Find where the given text appears and provide that cell's center as [X, Y] coordinate. 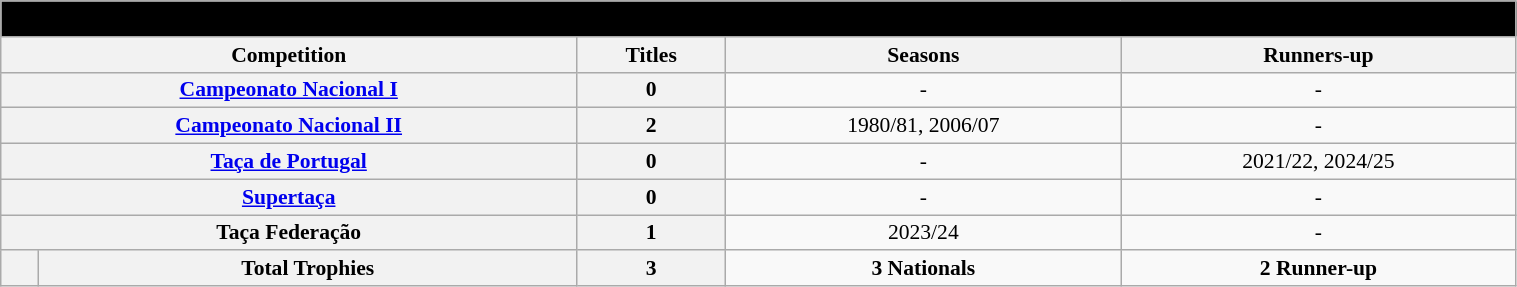
Competition [289, 55]
Runners-up [1318, 55]
Seasons [924, 55]
Campeonato Nacional I [289, 90]
2 [652, 126]
Campeonato Nacional II [289, 126]
Supertaça [289, 197]
2021/22, 2024/25 [1318, 162]
Taça de Portugal [289, 162]
1980/81, 2006/07 [924, 126]
3 [652, 269]
National Competitions [758, 19]
2023/24 [924, 233]
2 Runner-up [1318, 269]
Taça Federação [289, 233]
Total Trophies [308, 269]
3 Nationals [924, 269]
Titles [652, 55]
1 [652, 233]
